Extract the (X, Y) coordinate from the center of the cell holding the provided text.  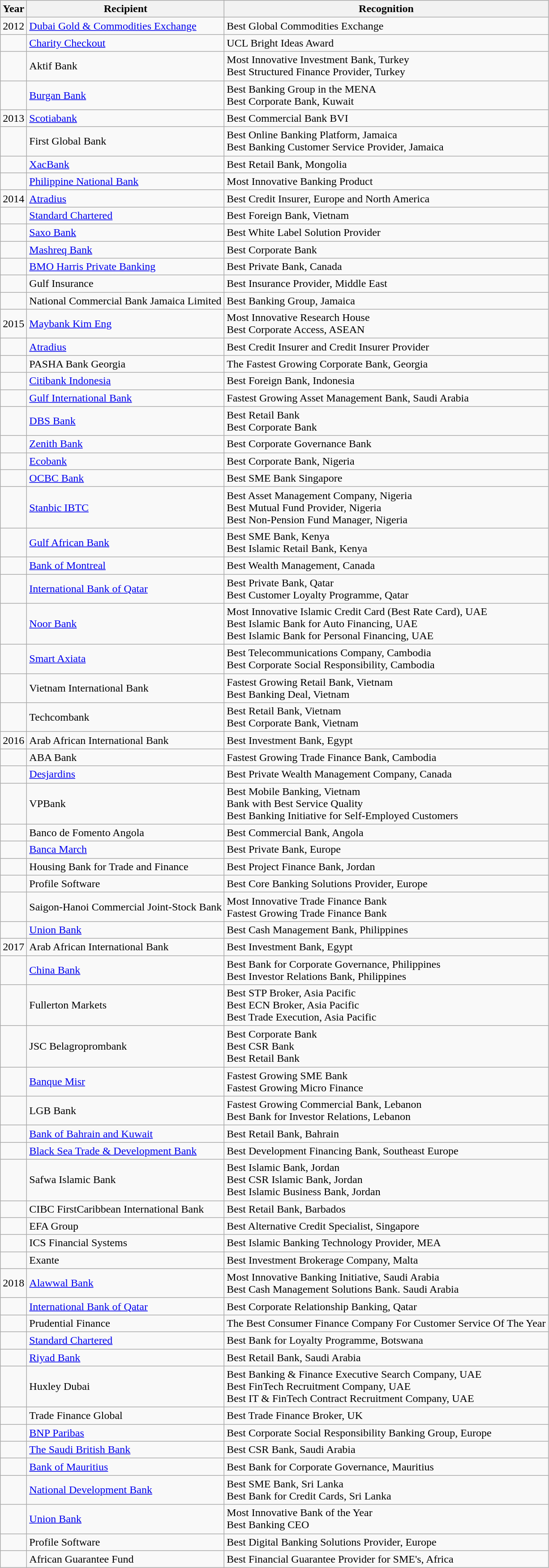
Best Banking Group, Jamaica (386, 301)
Fastest Growing Commercial Bank, LebanonBest Bank for Investor Relations, Lebanon (386, 1111)
Banco de Fomento Angola (125, 833)
Noor Bank (125, 624)
Best Private Bank, Europe (386, 850)
Best Retail Bank, Mongolia (386, 164)
Best Islamic Banking Technology Provider, MEA (386, 1243)
Best Core Banking Solutions Provider, Europe (386, 884)
Best Telecommunications Company, CambodiaBest Corporate Social Responsibility, Cambodia (386, 659)
Exante (125, 1260)
Best Retail BankBest Corporate Bank (386, 421)
XacBank (125, 164)
Best Credit Insurer, Europe and North America (386, 198)
The Saudi British Bank (125, 1450)
Best Private Bank, QatarBest Customer Loyalty Programme, Qatar (386, 588)
First Global Bank (125, 141)
Fastest Growing Asset Management Bank, Saudi Arabia (386, 398)
Saigon-Hanoi Commercial Joint-Stock Bank (125, 907)
Huxley Dubai (125, 1387)
EFA Group (125, 1226)
Alawwal Bank (125, 1283)
Best White Label Solution Provider (386, 232)
Best Foreign Bank, Indonesia (386, 381)
Philippine National Bank (125, 181)
ICS Financial Systems (125, 1243)
Fullerton Markets (125, 1005)
Best Asset Management Company, NigeriaBest Mutual Fund Provider, NigeriaBest Non-Pension Fund Manager, Nigeria (386, 507)
Desjardins (125, 774)
2013 (13, 118)
Best Mobile Banking, VietnamBank with Best Service QualityBest Banking Initiative for Self-Employed Customers (386, 803)
Best Corporate Governance Bank (386, 444)
Bank of Mauritius (125, 1467)
Best SME Bank Singapore (386, 478)
Best Development Financing Bank, Southeast Europe (386, 1151)
Banca March (125, 850)
Best Islamic Bank, JordanBest CSR Islamic Bank, JordanBest Islamic Business Bank, Jordan (386, 1180)
Best Commercial Bank, Angola (386, 833)
Best CSR Bank, Saudi Arabia (386, 1450)
National Development Bank (125, 1490)
Ecobank (125, 461)
2014 (13, 198)
Best Bank for Corporate Governance, PhilippinesBest Investor Relations Bank, Philippines (386, 970)
BNP Paribas (125, 1433)
JSC Belagroprombank (125, 1047)
Bank of Bahrain and Kuwait (125, 1134)
Best Retail Bank, Saudi Arabia (386, 1358)
Safwa Islamic Bank (125, 1180)
Citibank Indonesia (125, 381)
DBS Bank (125, 421)
Best Retail Bank, VietnamBest Corporate Bank, Vietnam (386, 717)
The Best Consumer Finance Company For Customer Service Of The Year (386, 1323)
Most Innovative Research HouseBest Corporate Access, ASEAN (386, 324)
LGB Bank (125, 1111)
Scotiabank (125, 118)
Best SME Bank, KenyaBest Islamic Retail Bank, Kenya (386, 543)
Charity Checkout (125, 43)
Best Online Banking Platform, JamaicaBest Banking Customer Service Provider, Jamaica (386, 141)
2012 (13, 26)
Most Innovative Trade Finance BankFastest Growing Trade Finance Bank (386, 907)
National Commercial Bank Jamaica Limited (125, 301)
Most Innovative Islamic Credit Card (Best Rate Card), UAEBest Islamic Bank for Auto Financing, UAEBest Islamic Bank for Personal Financing, UAE (386, 624)
Burgan Bank (125, 95)
Best Private Bank, Canada (386, 267)
Most Innovative Bank of the YearBest Banking CEO (386, 1519)
Techcombank (125, 717)
2015 (13, 324)
Best Financial Guarantee Provider for SME's, Africa (386, 1559)
Best Bank for Corporate Governance, Mauritius (386, 1467)
Gulf International Bank (125, 398)
Best Corporate BankBest CSR BankBest Retail Bank (386, 1047)
CIBC FirstCaribbean International Bank (125, 1209)
Fastest Growing Trade Finance Bank, Cambodia (386, 757)
Fastest Growing Retail Bank, VietnamBest Banking Deal, Vietnam (386, 688)
Best Corporate Bank, Nigeria (386, 461)
Prudential Finance (125, 1323)
Dubai Gold & Commodities Exchange (125, 26)
China Bank (125, 970)
Most Innovative Investment Bank, TurkeyBest Structured Finance Provider, Turkey (386, 66)
Year (13, 9)
Best Corporate Relationship Banking, Qatar (386, 1306)
Vietnam International Bank (125, 688)
Gulf African Bank (125, 543)
Best Credit Insurer and Credit Insurer Provider (386, 347)
Best Retail Bank, Bahrain (386, 1134)
Gulf Insurance (125, 284)
2016 (13, 740)
Trade Finance Global (125, 1416)
BMO Harris Private Banking (125, 267)
Riyad Bank (125, 1358)
OCBC Bank (125, 478)
Best Corporate Social Responsibility Banking Group, Europe (386, 1433)
2017 (13, 947)
Best Project Finance Bank, Jordan (386, 867)
Fastest Growing SME BankFastest Growing Micro Finance (386, 1081)
Maybank Kim Eng (125, 324)
Banque Misr (125, 1081)
Recipient (125, 9)
Best Cash Management Bank, Philippines (386, 930)
PASHA Bank Georgia (125, 364)
The Fastest Growing Corporate Bank, Georgia (386, 364)
Aktif Bank (125, 66)
Best SME Bank, Sri LankaBest Bank for Credit Cards, Sri Lanka (386, 1490)
Best Wealth Management, Canada (386, 565)
Best Digital Banking Solutions Provider, Europe (386, 1542)
Best Alternative Credit Specialist, Singapore (386, 1226)
Best STP Broker, Asia PacificBest ECN Broker, Asia PacificBest Trade Execution, Asia Pacific (386, 1005)
Recognition (386, 9)
Stanbic IBTC (125, 507)
Most Innovative Banking Initiative, Saudi ArabiaBest Cash Management Solutions Bank. Saudi Arabia (386, 1283)
Best Private Wealth Management Company, Canada (386, 774)
Best Commercial Bank BVI (386, 118)
UCL Bright Ideas Award (386, 43)
Mashreq Bank (125, 249)
Best Investment Brokerage Company, Malta (386, 1260)
VPBank (125, 803)
2018 (13, 1283)
Best Banking & Finance Executive Search Company, UAEBest FinTech Recruitment Company, UAEBest IT & FinTech Contract Recruitment Company, UAE (386, 1387)
Smart Axiata (125, 659)
Black Sea Trade & Development Bank (125, 1151)
ABA Bank (125, 757)
Best Foreign Bank, Vietnam (386, 215)
Most Innovative Banking Product (386, 181)
Best Retail Bank, Barbados (386, 1209)
Housing Bank for Trade and Finance (125, 867)
Saxo Bank (125, 232)
Best Insurance Provider, Middle East (386, 284)
Best Corporate Bank (386, 249)
Best Bank for Loyalty Programme, Botswana (386, 1340)
Bank of Montreal (125, 565)
Best Banking Group in the MENABest Corporate Bank, Kuwait (386, 95)
Zenith Bank (125, 444)
African Guarantee Fund (125, 1559)
Best Global Commodities Exchange (386, 26)
Best Trade Finance Broker, UK (386, 1416)
